Find where the given text appears and provide that cell's center as [x, y] coordinate. 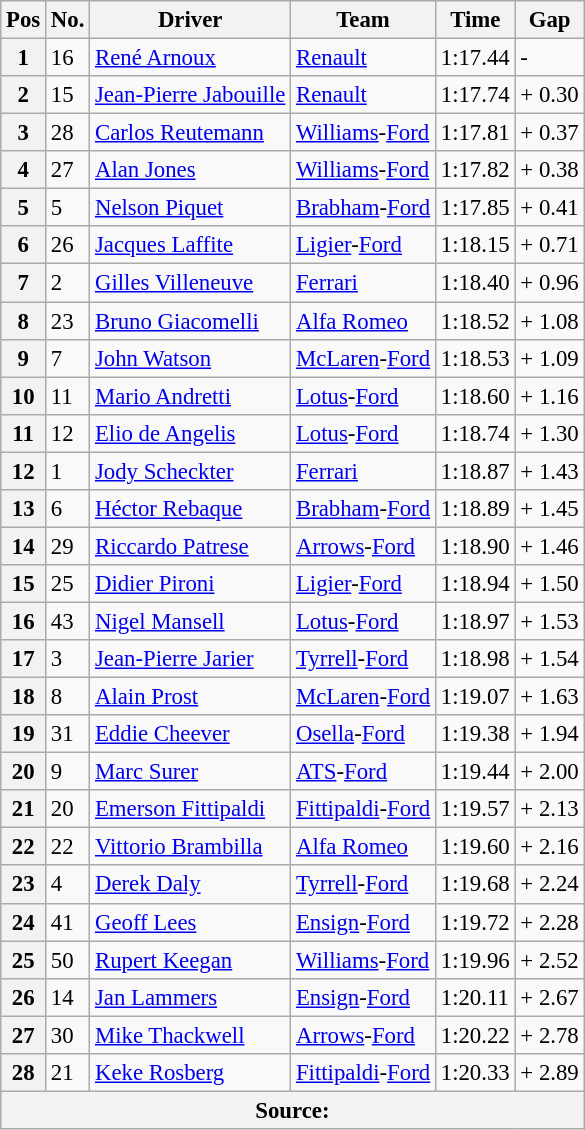
Mike Thackwell [190, 1035]
+ 0.41 [550, 208]
1:20.22 [475, 1035]
Time [475, 20]
50 [68, 960]
Rupert Keegan [190, 960]
+ 2.00 [550, 772]
Emerson Fittipaldi [190, 809]
+ 0.38 [550, 170]
+ 1.50 [550, 584]
Carlos Reutemann [190, 133]
Eddie Cheever [190, 734]
31 [68, 734]
+ 1.53 [550, 621]
29 [68, 546]
10 [24, 396]
1:19.07 [475, 697]
+ 2.67 [550, 997]
1:18.53 [475, 358]
1:19.96 [475, 960]
+ 2.13 [550, 809]
Nigel Mansell [190, 621]
+ 2.24 [550, 885]
+ 1.45 [550, 509]
1:20.33 [475, 1073]
18 [24, 697]
Riccardo Patrese [190, 546]
+ 1.54 [550, 659]
Derek Daly [190, 885]
Alain Prost [190, 697]
Jean-Pierre Jabouille [190, 95]
Jan Lammers [190, 997]
Geoff Lees [190, 922]
+ 2.52 [550, 960]
ATS-Ford [364, 772]
Vittorio Brambilla [190, 847]
John Watson [190, 358]
Alan Jones [190, 170]
+ 1.46 [550, 546]
1:17.74 [475, 95]
+ 1.16 [550, 396]
Elio de Angelis [190, 433]
Source: [292, 1110]
30 [68, 1035]
Pos [24, 20]
+ 1.63 [550, 697]
Keke Rosberg [190, 1073]
Driver [190, 20]
+ 1.09 [550, 358]
Gilles Villeneuve [190, 283]
41 [68, 922]
1:17.81 [475, 133]
No. [68, 20]
1:20.11 [475, 997]
17 [24, 659]
1:18.90 [475, 546]
+ 1.30 [550, 433]
Marc Surer [190, 772]
Osella-Ford [364, 734]
1:19.38 [475, 734]
Didier Pironi [190, 584]
1:19.72 [475, 922]
Jody Scheckter [190, 471]
Mario Andretti [190, 396]
24 [24, 922]
1:18.40 [475, 283]
1:18.98 [475, 659]
+ 1.43 [550, 471]
1:18.94 [475, 584]
19 [24, 734]
1:19.44 [475, 772]
+ 0.30 [550, 95]
1:18.89 [475, 509]
13 [24, 509]
1:18.15 [475, 245]
Jacques Laffite [190, 245]
+ 2.16 [550, 847]
+ 2.89 [550, 1073]
Nelson Piquet [190, 208]
+ 1.08 [550, 321]
1:19.60 [475, 847]
Team [364, 20]
1:17.85 [475, 208]
1:18.97 [475, 621]
Héctor Rebaque [190, 509]
1:17.82 [475, 170]
1:18.52 [475, 321]
1:18.87 [475, 471]
1:18.74 [475, 433]
+ 1.94 [550, 734]
+ 2.78 [550, 1035]
+ 0.37 [550, 133]
Bruno Giacomelli [190, 321]
1:18.60 [475, 396]
1:19.57 [475, 809]
- [550, 58]
+ 2.28 [550, 922]
+ 0.96 [550, 283]
1:17.44 [475, 58]
+ 0.71 [550, 245]
1:19.68 [475, 885]
Gap [550, 20]
René Arnoux [190, 58]
Jean-Pierre Jarier [190, 659]
43 [68, 621]
